Find where the given text appears and provide that cell's center as [x, y] coordinate. 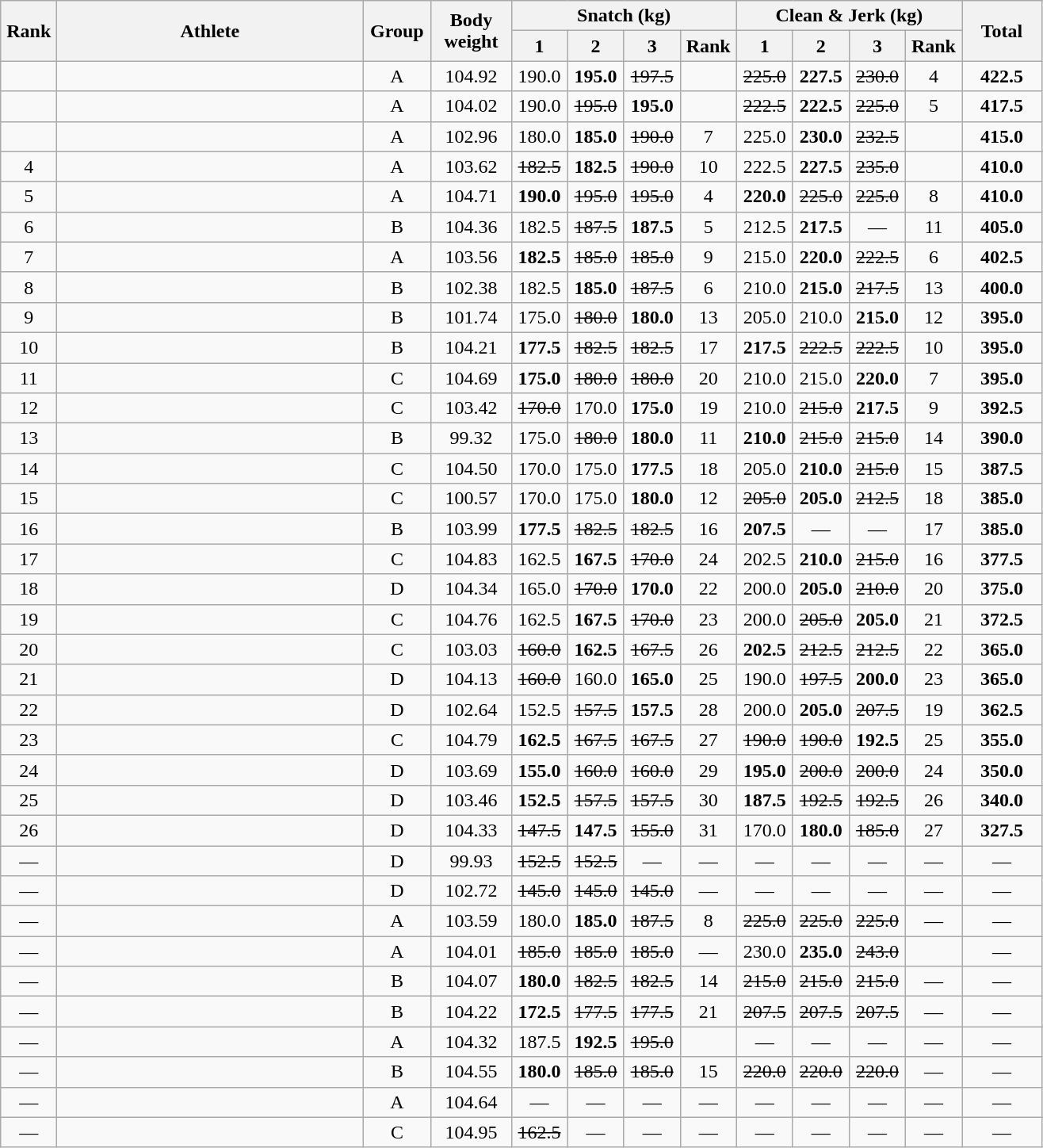
102.64 [471, 710]
Athlete [210, 31]
104.13 [471, 679]
232.5 [877, 136]
387.5 [1002, 469]
104.71 [471, 197]
104.50 [471, 469]
103.03 [471, 649]
28 [709, 710]
400.0 [1002, 287]
102.38 [471, 287]
104.01 [471, 951]
100.57 [471, 499]
104.92 [471, 76]
104.32 [471, 1042]
104.64 [471, 1102]
104.34 [471, 589]
Snatch (kg) [624, 16]
104.36 [471, 227]
Body weight [471, 31]
350.0 [1002, 770]
29 [709, 770]
377.5 [1002, 559]
405.0 [1002, 227]
390.0 [1002, 438]
104.95 [471, 1132]
103.62 [471, 166]
375.0 [1002, 589]
422.5 [1002, 76]
102.96 [471, 136]
104.02 [471, 106]
104.22 [471, 1012]
327.5 [1002, 830]
104.79 [471, 740]
362.5 [1002, 710]
392.5 [1002, 408]
417.5 [1002, 106]
103.42 [471, 408]
104.69 [471, 378]
104.83 [471, 559]
99.32 [471, 438]
99.93 [471, 860]
340.0 [1002, 800]
103.99 [471, 529]
402.5 [1002, 257]
104.21 [471, 347]
372.5 [1002, 619]
Total [1002, 31]
31 [709, 830]
103.46 [471, 800]
Group [397, 31]
104.76 [471, 619]
415.0 [1002, 136]
355.0 [1002, 740]
101.74 [471, 317]
103.69 [471, 770]
104.07 [471, 982]
243.0 [877, 951]
103.59 [471, 921]
30 [709, 800]
104.55 [471, 1072]
103.56 [471, 257]
Clean & Jerk (kg) [849, 16]
172.5 [539, 1012]
104.33 [471, 830]
102.72 [471, 891]
